Provide the [x, y] coordinate of the cell's center where the given text is located.  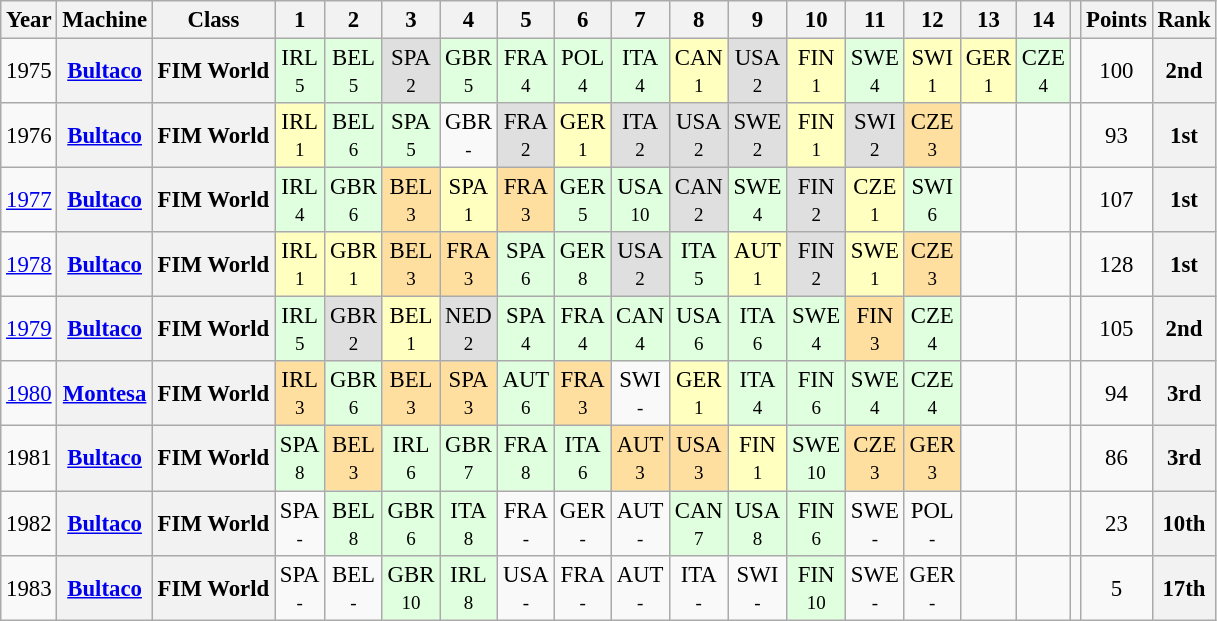
BEL1 [410, 330]
86 [1116, 458]
2 [354, 20]
IRL8 [468, 588]
USA10 [640, 200]
FRA8 [526, 458]
1983 [29, 588]
IRL4 [299, 200]
10 [816, 20]
POL4 [583, 72]
3 [410, 20]
1976 [29, 136]
SWI1 [932, 72]
13 [988, 20]
GBR5 [468, 72]
BEL5 [354, 72]
Machine [104, 20]
Montesa [104, 394]
GBR2 [354, 330]
ITA8 [468, 524]
4 [468, 20]
IRL3 [299, 394]
11 [876, 20]
SPA4 [526, 330]
GBR- [468, 136]
SWE2 [758, 136]
USA6 [698, 330]
8 [698, 20]
GER8 [583, 264]
14 [1044, 20]
Rank [1184, 20]
1977 [29, 200]
AUT3 [640, 458]
17th [1184, 588]
BEL6 [354, 136]
AUT1 [758, 264]
7 [640, 20]
1980 [29, 394]
6 [583, 20]
ITA- [698, 588]
BEL8 [354, 524]
1982 [29, 524]
NED2 [468, 330]
SWE1 [876, 264]
1978 [29, 264]
CAN1 [698, 72]
GBR10 [410, 588]
1979 [29, 330]
CAN2 [698, 200]
SPA2 [410, 72]
GER3 [932, 458]
POL- [932, 524]
10th [1184, 524]
SPA8 [299, 458]
SPA6 [526, 264]
1981 [29, 458]
94 [1116, 394]
9 [758, 20]
USA- [526, 588]
SWE10 [816, 458]
107 [1116, 200]
SWI2 [876, 136]
Year [29, 20]
FIN10 [816, 588]
23 [1116, 524]
AUT6 [526, 394]
GER5 [583, 200]
FRA2 [526, 136]
Points [1116, 20]
USA3 [698, 458]
GBR7 [468, 458]
100 [1116, 72]
CAN7 [698, 524]
USA8 [758, 524]
ITA5 [698, 264]
1975 [29, 72]
CZE1 [876, 200]
SWI6 [932, 200]
105 [1116, 330]
FIN3 [876, 330]
SPA5 [410, 136]
ITA2 [640, 136]
GBR1 [354, 264]
SPA3 [468, 394]
SPA1 [468, 200]
IRL6 [410, 458]
12 [932, 20]
BEL- [354, 588]
1 [299, 20]
CAN4 [640, 330]
128 [1116, 264]
Class [213, 20]
93 [1116, 136]
